From the cell containing the given text, extract its center point as (X, Y) coordinate. 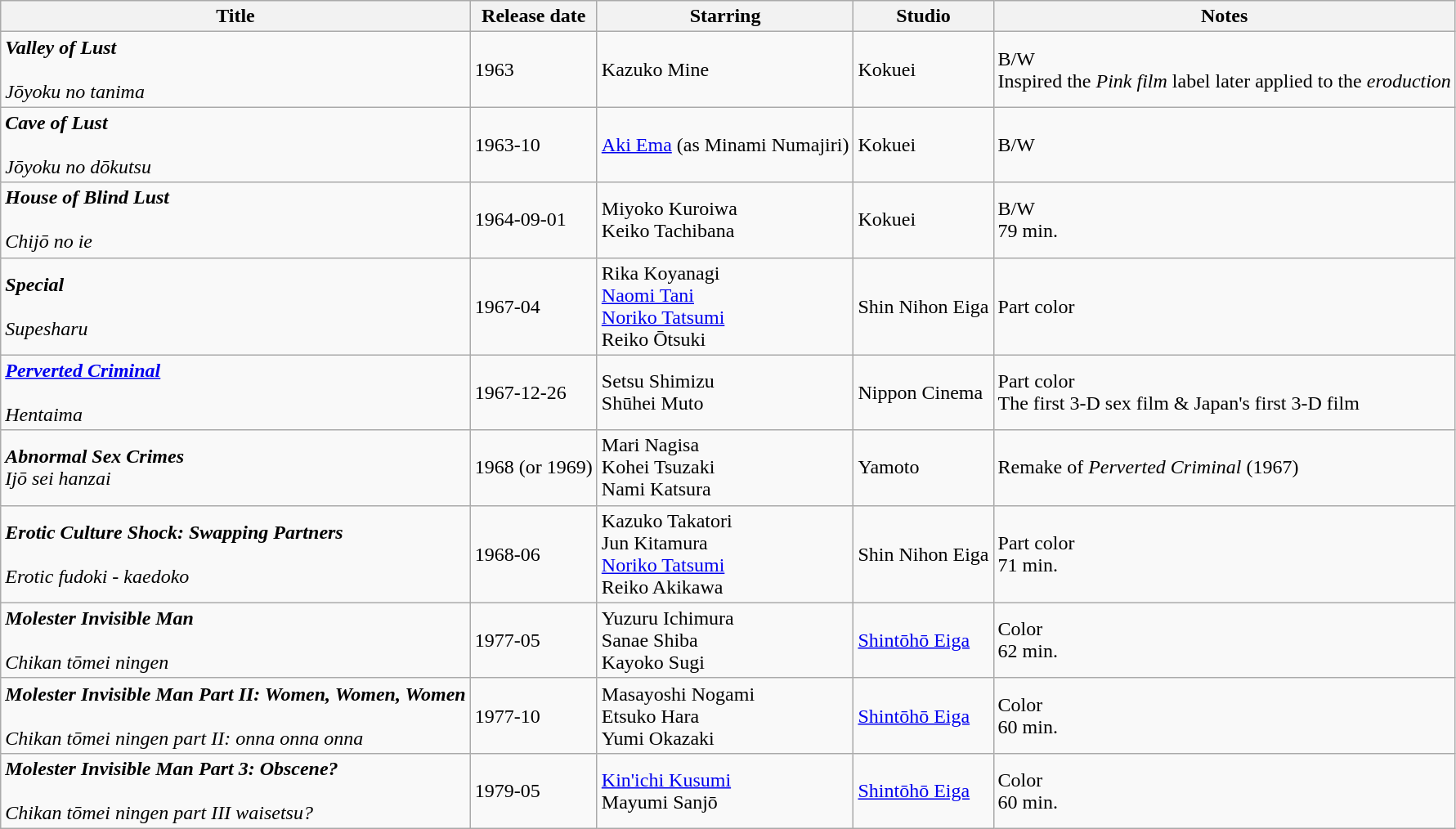
1979-05 (533, 791)
SpecialSupesharu (235, 306)
1968-06 (533, 554)
Molester Invisible ManChikan tōmei ningen (235, 640)
Studio (924, 16)
Kin'ichi KusumiMayumi Sanjō (725, 791)
Valley of LustJōyoku no tanima (235, 69)
Yamoto (924, 468)
Molester Invisible Man Part II: Women, Women, WomenChikan tōmei ningen part II: onna onna onna (235, 715)
Cave of LustJōyoku no dōkutsu (235, 145)
Rika KoyanagiNaomi TaniNoriko TatsumiReiko Ōtsuki (725, 306)
Title (235, 16)
Masayoshi NogamiEtsuko HaraYumi Okazaki (725, 715)
Notes (1225, 16)
B/WInspired the Pink film label later applied to the eroduction (1225, 69)
1964-09-01 (533, 220)
Part colorThe first 3-D sex film & Japan's first 3-D film (1225, 392)
Perverted CriminalHentaima (235, 392)
Erotic Culture Shock: Swapping PartnersErotic fudoki - kaedoko (235, 554)
Part color (1225, 306)
Setsu ShimizuShūhei Muto (725, 392)
1963-10 (533, 145)
1967-12-26 (533, 392)
B/W79 min. (1225, 220)
Part color71 min. (1225, 554)
Molester Invisible Man Part 3: Obscene?Chikan tōmei ningen part III waisetsu? (235, 791)
Remake of Perverted Criminal (1967) (1225, 468)
1977-10 (533, 715)
House of Blind LustChijō no ie (235, 220)
Starring (725, 16)
Kazuko TakatoriJun KitamuraNoriko TatsumiReiko Akikawa (725, 554)
Color62 min. (1225, 640)
Miyoko KuroiwaKeiko Tachibana (725, 220)
1977-05 (533, 640)
Abnormal Sex CrimesIjō sei hanzai (235, 468)
1968 (or 1969) (533, 468)
1963 (533, 69)
Aki Ema (as Minami Numajiri) (725, 145)
Mari NagisaKohei TsuzakiNami Katsura (725, 468)
B/W (1225, 145)
Kazuko Mine (725, 69)
Yuzuru IchimuraSanae ShibaKayoko Sugi (725, 640)
1967-04 (533, 306)
Release date (533, 16)
Nippon Cinema (924, 392)
